Output the (x, y) coordinate of the center of the cell containing the given text.  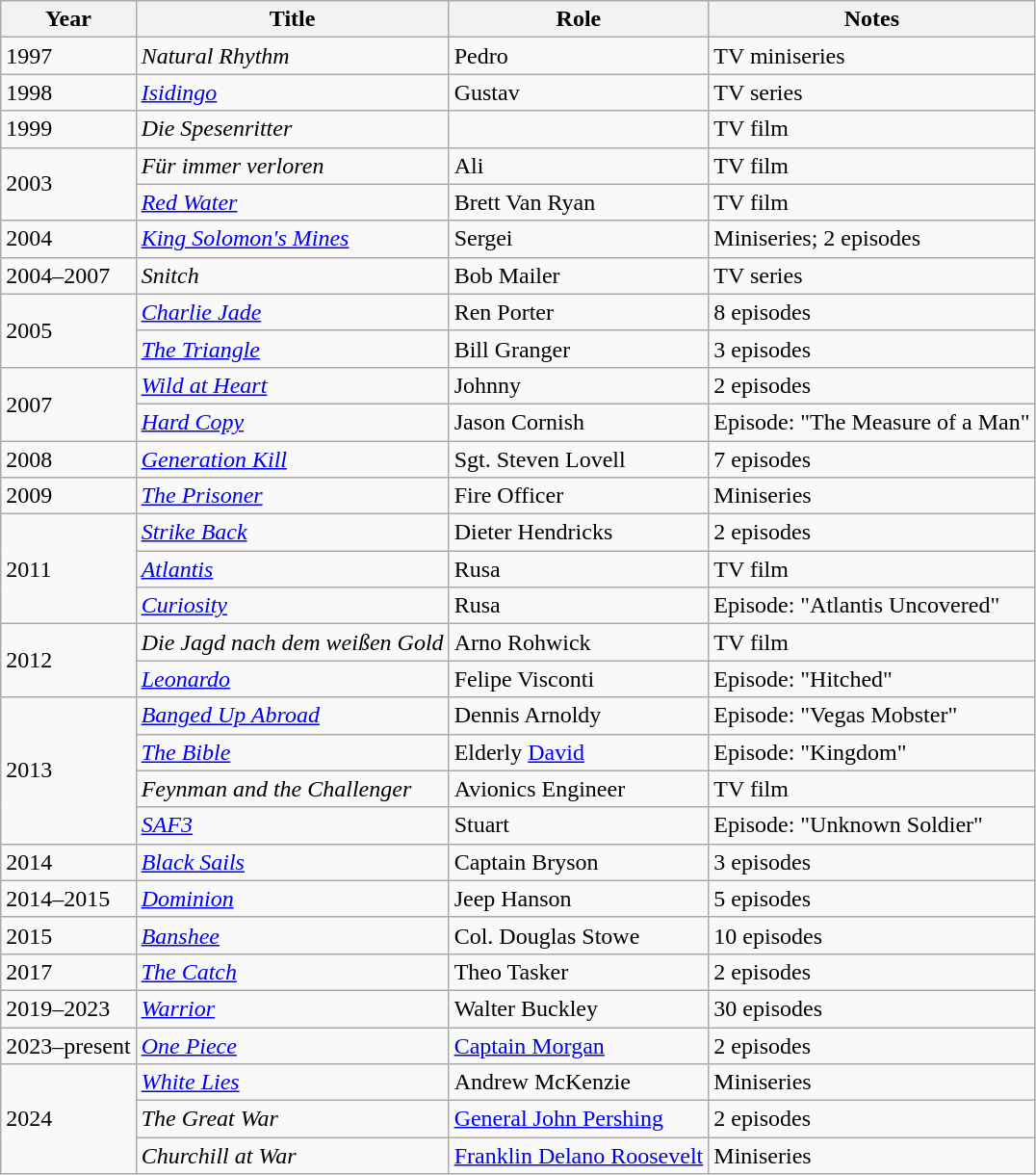
5 episodes (872, 899)
Fire Officer (579, 496)
SAF3 (293, 825)
Captain Morgan (579, 1045)
Episode: "Vegas Mobster" (872, 716)
Red Water (293, 202)
Sgt. Steven Lovell (579, 459)
Hard Copy (293, 422)
Charlie Jade (293, 312)
The Great War (293, 1119)
General John Pershing (579, 1119)
The Prisoner (293, 496)
Generation Kill (293, 459)
Year (68, 19)
Dennis Arnoldy (579, 716)
White Lies (293, 1083)
Episode: "The Measure of a Man" (872, 422)
30 episodes (872, 1008)
The Catch (293, 972)
Isidingo (293, 92)
Dieter Hendricks (579, 533)
Elderly David (579, 752)
Andrew McKenzie (579, 1083)
King Solomon's Mines (293, 239)
Felipe Visconti (579, 679)
1997 (68, 56)
8 episodes (872, 312)
Johnny (579, 385)
Snitch (293, 275)
Atlantis (293, 569)
Role (579, 19)
2004 (68, 239)
Ali (579, 166)
Episode: "Atlantis Uncovered" (872, 606)
2014 (68, 862)
7 episodes (872, 459)
Für immer verloren (293, 166)
Leonardo (293, 679)
Die Jagd nach dem weißen Gold (293, 642)
Brett Van Ryan (579, 202)
2009 (68, 496)
Black Sails (293, 862)
Wild at Heart (293, 385)
1999 (68, 129)
2008 (68, 459)
Bob Mailer (579, 275)
Strike Back (293, 533)
Ren Porter (579, 312)
Jeep Hanson (579, 899)
Natural Rhythm (293, 56)
Avionics Engineer (579, 789)
Gustav (579, 92)
Sergei (579, 239)
Dominion (293, 899)
The Bible (293, 752)
Episode: "Hitched" (872, 679)
Episode: "Kingdom" (872, 752)
Curiosity (293, 606)
Die Spesenritter (293, 129)
2011 (68, 569)
2019–2023 (68, 1008)
Captain Bryson (579, 862)
Theo Tasker (579, 972)
Walter Buckley (579, 1008)
Churchill at War (293, 1156)
2023–present (68, 1045)
Episode: "Unknown Soldier" (872, 825)
Jason Cornish (579, 422)
2014–2015 (68, 899)
Pedro (579, 56)
2005 (68, 330)
2004–2007 (68, 275)
Banged Up Abroad (293, 716)
2007 (68, 404)
2012 (68, 661)
1998 (68, 92)
2017 (68, 972)
Col. Douglas Stowe (579, 935)
Franklin Delano Roosevelt (579, 1156)
Warrior (293, 1008)
Bill Granger (579, 349)
The Triangle (293, 349)
TV miniseries (872, 56)
Title (293, 19)
Arno Rohwick (579, 642)
2015 (68, 935)
Feynman and the Challenger (293, 789)
Notes (872, 19)
2024 (68, 1119)
2013 (68, 770)
Banshee (293, 935)
Stuart (579, 825)
Miniseries; 2 episodes (872, 239)
2003 (68, 184)
One Piece (293, 1045)
10 episodes (872, 935)
